For the text-containing cell, return its midpoint in [x, y] coordinate format. 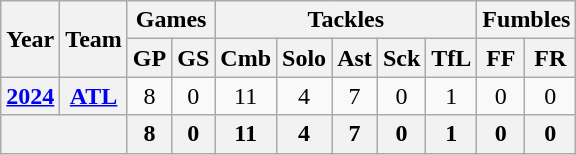
Year [30, 39]
Ast [355, 58]
Fumbles [526, 20]
FR [550, 58]
Games [170, 20]
2024 [30, 96]
ATL [94, 96]
Sck [401, 58]
TfL [452, 58]
GS [194, 58]
Tackles [346, 20]
Team [94, 39]
Solo [304, 58]
GP [149, 58]
Cmb [246, 58]
FF [501, 58]
